Find where the given text appears and provide that cell's center as [X, Y] coordinate. 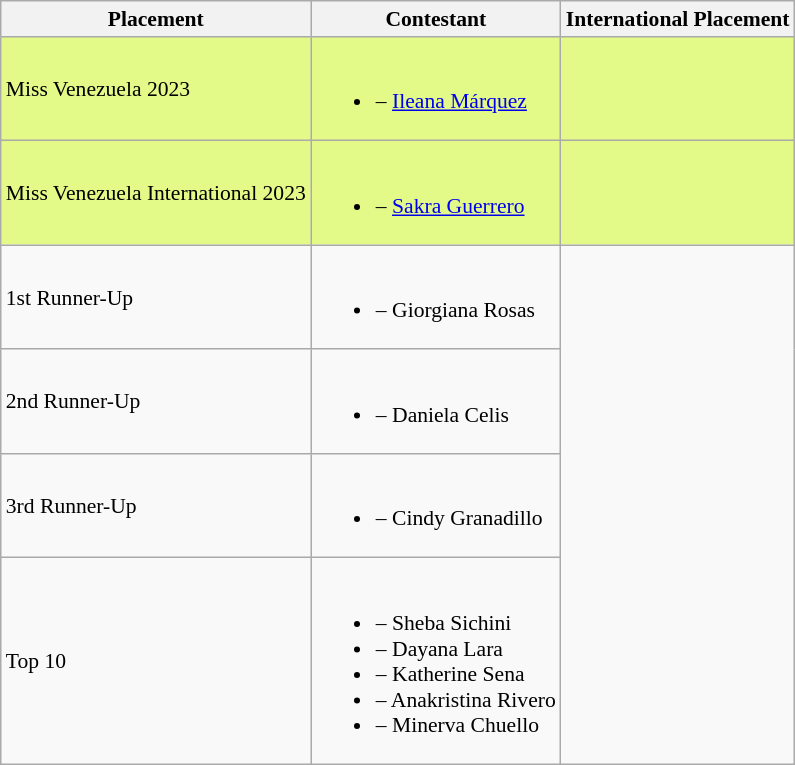
Top 10 [156, 661]
– Giorgiana Rosas [436, 297]
– Daniela Celis [436, 402]
Miss Venezuela International 2023 [156, 193]
– Sakra Guerrero [436, 193]
3rd Runner-Up [156, 506]
– Sheba Sichini – Dayana Lara – Katherine Sena – Anakristina Rivero – Minerva Chuello [436, 661]
Contestant [436, 19]
– Cindy Granadillo [436, 506]
Placement [156, 19]
– Ileana Márquez [436, 89]
International Placement [678, 19]
Miss Venezuela 2023 [156, 89]
2nd Runner-Up [156, 402]
1st Runner-Up [156, 297]
